Find where the given text appears and provide that cell's center as (X, Y) coordinate. 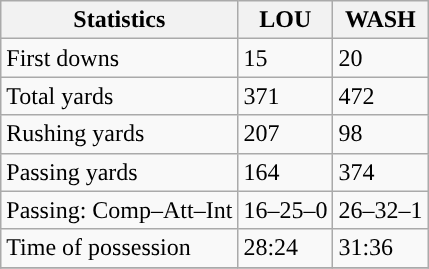
15 (286, 58)
Time of possession (120, 248)
371 (286, 96)
20 (380, 58)
First downs (120, 58)
28:24 (286, 248)
Total yards (120, 96)
31:36 (380, 248)
Rushing yards (120, 134)
98 (380, 134)
26–32–1 (380, 210)
Passing yards (120, 172)
164 (286, 172)
16–25–0 (286, 210)
Statistics (120, 20)
207 (286, 134)
Passing: Comp–Att–Int (120, 210)
WASH (380, 20)
374 (380, 172)
472 (380, 96)
LOU (286, 20)
